For the text-containing cell, return its midpoint in [X, Y] coordinate format. 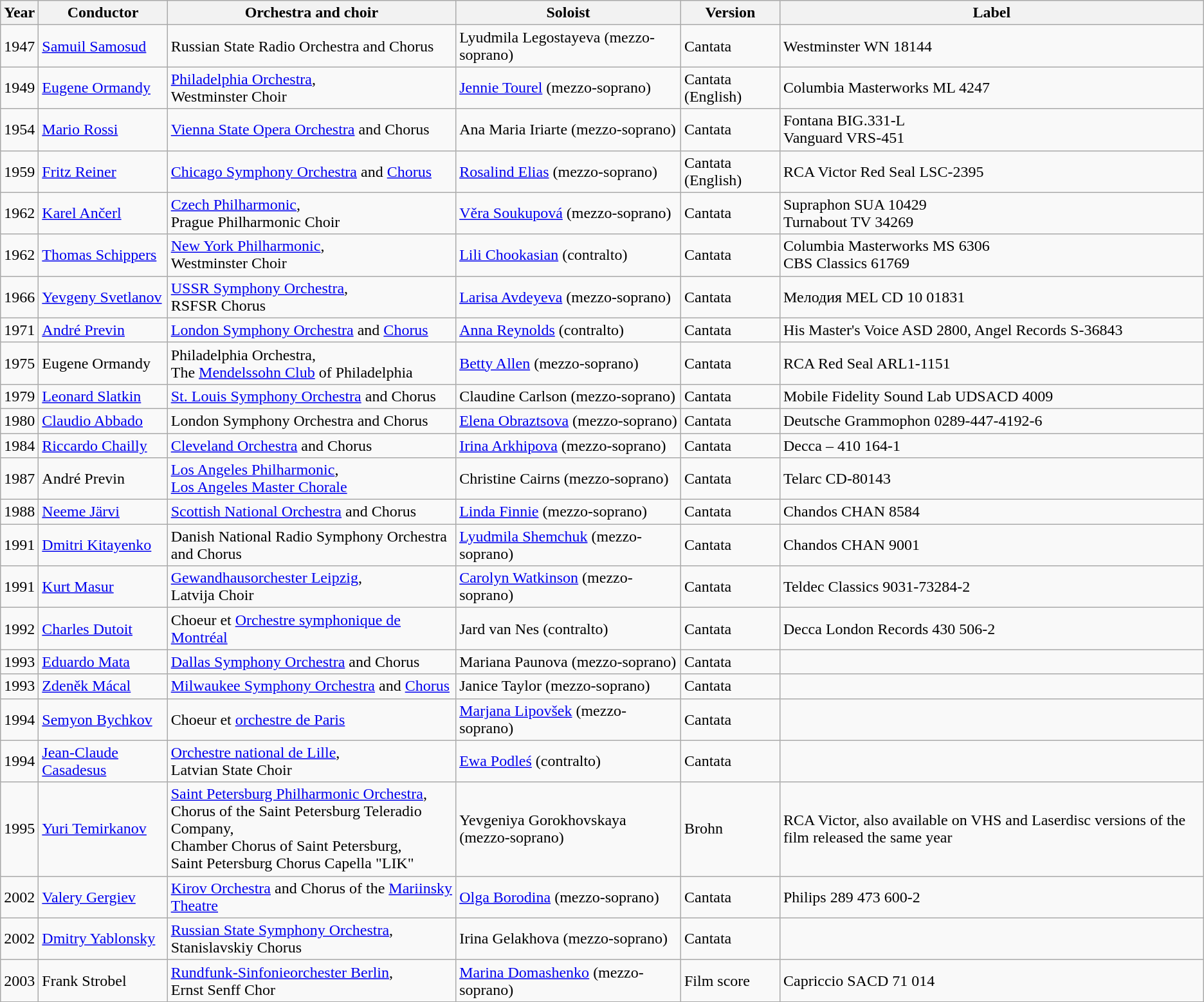
Vienna State Opera Orchestra and Chorus [311, 130]
Leonard Slatkin [103, 396]
Philips 289 473 600-2 [992, 897]
Choeur et Orchestre symphonique de Montréal [311, 629]
Yuri Temirkanov [103, 829]
Charles Dutoit [103, 629]
Kirov Orchestra and Chorus of the Mariinsky Theatre [311, 897]
Dmitry Yablonsky [103, 939]
Ana Maria Iriarte (mezzo-soprano) [569, 130]
Riccardo Chailly [103, 446]
Lili Chookasian (contralto) [569, 255]
New York Philharmonic,Westminster Choir [311, 255]
Russian State Radio Orchestra and Chorus [311, 46]
1992 [19, 629]
Conductor [103, 13]
Lyudmila Shemchuk (mezzo-soprano) [569, 545]
Yevgeniya Gorokhovskaya (mezzo-soprano) [569, 829]
Gewandhausorchester Leipzig,Latvija Choir [311, 587]
Mobile Fidelity Sound Lab UDSACD 4009 [992, 396]
Eduardo Mata [103, 662]
Zdeněk Mácal [103, 686]
Columbia Masterworks ML 4247 [992, 87]
Cleveland Orchestra and Chorus [311, 446]
1966 [19, 297]
Yevgeny Svetlanov [103, 297]
Capriccio SACD 71 014 [992, 980]
Choeur et orchestre de Paris [311, 719]
Christine Cairns (mezzo-soprano) [569, 478]
USSR Symphony Orchestra,RSFSR Chorus [311, 297]
1959 [19, 171]
Irina Gelakhova (mezzo-soprano) [569, 939]
Claudine Carlson (mezzo-soprano) [569, 396]
Thomas Schippers [103, 255]
Year [19, 13]
1949 [19, 87]
Russian State Symphony Orchestra,Stanislavskiy Chorus [311, 939]
Dallas Symphony Orchestra and Chorus [311, 662]
Scottish National Orchestra and Chorus [311, 512]
Frank Strobel [103, 980]
Valery Gergiev [103, 897]
Dmitri Kitayenko [103, 545]
1971 [19, 330]
Teldec Classics 9031-73284-2 [992, 587]
Rundfunk-Sinfonieorchester Berlin,Ernst Senff Chor [311, 980]
Deutsche Grammophon 0289-447-4192-6 [992, 421]
1984 [19, 446]
Karel Ančerl [103, 214]
Irina Arkhipova (mezzo-soprano) [569, 446]
Chandos CHAN 9001 [992, 545]
1954 [19, 130]
Mario Rossi [103, 130]
Brohn [730, 829]
1947 [19, 46]
RCA Red Seal ARL1-1151 [992, 363]
Ewa Podleś (contralto) [569, 761]
Supraphon SUA 10429Turnabout TV 34269 [992, 214]
Mariana Paunova (mezzo-soprano) [569, 662]
Film score [730, 980]
Decca London Records 430 506-2 [992, 629]
Neeme Järvi [103, 512]
RCA Victor Red Seal LSC-2395 [992, 171]
Soloist [569, 13]
Věra Soukupová (mezzo-soprano) [569, 214]
Marjana Lipovšek (mezzo-soprano) [569, 719]
Jennie Tourel (mezzo-soprano) [569, 87]
Jean-Claude Casadesus [103, 761]
1980 [19, 421]
Orchestre national de Lille,Latvian State Choir [311, 761]
Danish National Radio Symphony Orchestra and Chorus [311, 545]
Мелодия MEL CD 10 01831 [992, 297]
Philadelphia Orchestra,The Mendelssohn Club of Philadelphia [311, 363]
1988 [19, 512]
His Master's Voice ASD 2800, Angel Records S-36843 [992, 330]
Chandos CHAN 8584 [992, 512]
St. Louis Symphony Orchestra and Chorus [311, 396]
Samuil Samosud [103, 46]
Linda Finnie (mezzo-soprano) [569, 512]
Marina Domashenko (mezzo-soprano) [569, 980]
Larisa Avdeyeva (mezzo-soprano) [569, 297]
Los Angeles Philharmonic,Los Angeles Master Chorale [311, 478]
Claudio Abbado [103, 421]
Columbia Masterworks MS 6306CBS Classics 61769 [992, 255]
Orchestra and choir [311, 13]
Anna Reynolds (contralto) [569, 330]
Lyudmila Legostayeva (mezzo-soprano) [569, 46]
Jard van Nes (contralto) [569, 629]
Decca – 410 164-1 [992, 446]
Janice Taylor (mezzo-soprano) [569, 686]
Kurt Masur [103, 587]
Chicago Symphony Orchestra and Chorus [311, 171]
Fritz Reiner [103, 171]
1975 [19, 363]
Philadelphia Orchestra, Westminster Choir [311, 87]
Elena Obraztsova (mezzo-soprano) [569, 421]
Czech Philharmonic, Prague Philharmonic Choir [311, 214]
2003 [19, 980]
1995 [19, 829]
Fontana BIG.331-LVanguard VRS-451 [992, 130]
Olga Borodina (mezzo-soprano) [569, 897]
Westminster WN 18144 [992, 46]
1987 [19, 478]
Carolyn Watkinson (mezzo-soprano) [569, 587]
RCA Victor, also available on VHS and Laserdisc versions of the film released the same year [992, 829]
Milwaukee Symphony Orchestra and Chorus [311, 686]
1979 [19, 396]
Semyon Bychkov [103, 719]
Version [730, 13]
Telarc CD-80143 [992, 478]
Rosalind Elias (mezzo-soprano) [569, 171]
Label [992, 13]
Betty Allen (mezzo-soprano) [569, 363]
